Search for the cell housing the specified text and yield its [X, Y] center coordinate. 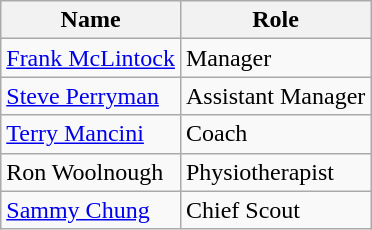
Ron Woolnough [91, 172]
Terry Mancini [91, 134]
Chief Scout [275, 210]
Frank McLintock [91, 58]
Name [91, 20]
Coach [275, 134]
Sammy Chung [91, 210]
Physiotherapist [275, 172]
Assistant Manager [275, 96]
Steve Perryman [91, 96]
Role [275, 20]
Manager [275, 58]
